Pinpoint the cell where the given text exists, returning its [x, y] midpoint coordinate. 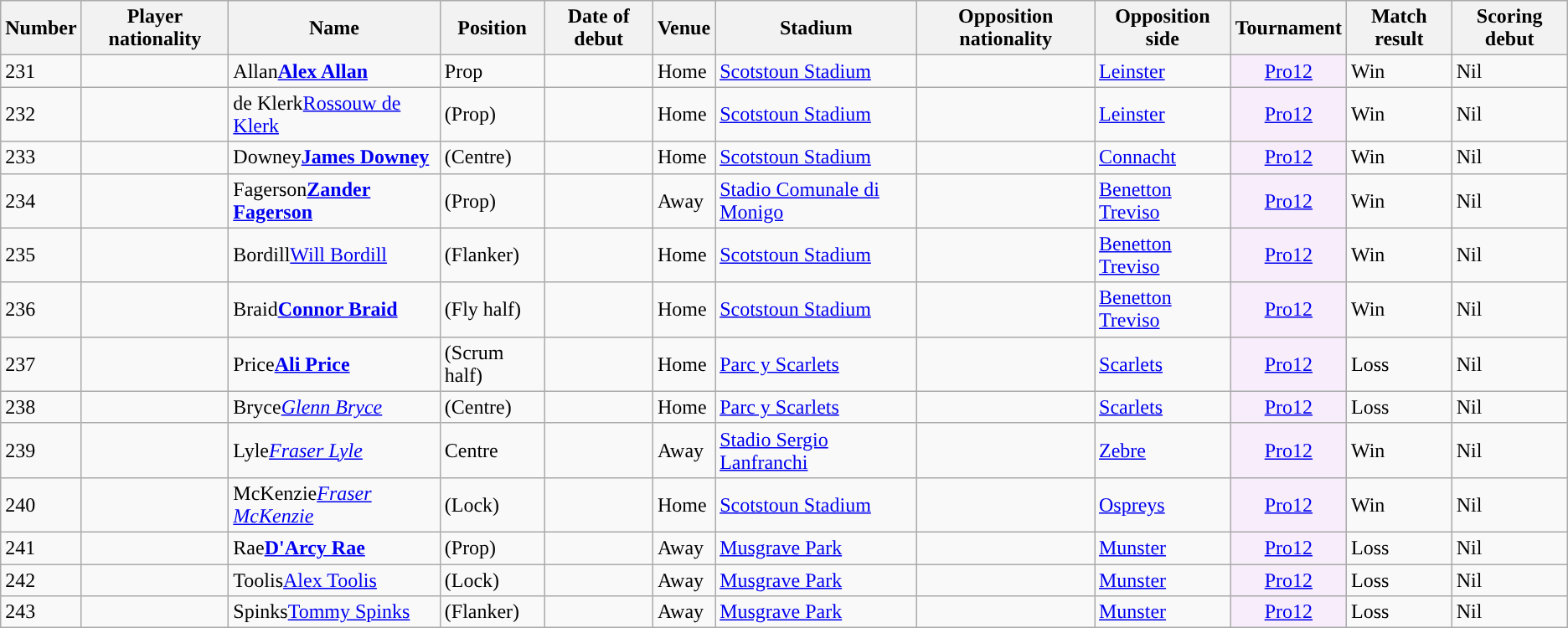
Stadio Comunale di Monigo [816, 201]
Opposition side [1163, 28]
Match result [1399, 28]
McKenzieFraser McKenzie [334, 504]
Stadio Sergio Lanfranchi [816, 450]
(Fly half) [493, 310]
Tournament [1288, 28]
Scoring debut [1509, 28]
Ospreys [1163, 504]
234 [41, 201]
DowneyJames Downey [334, 157]
BryceGlenn Bryce [334, 407]
Connacht [1163, 157]
233 [41, 157]
242 [41, 580]
(Scrum half) [493, 363]
Centre [493, 450]
240 [41, 504]
235 [41, 255]
LyleFraser Lyle [334, 450]
Date of debut [598, 28]
231 [41, 71]
Player nationality [155, 28]
FagersonZander Fagerson [334, 201]
Name [334, 28]
Stadium [816, 28]
AllanAlex Allan [334, 71]
Number [41, 28]
Prop [493, 71]
ToolisAlex Toolis [334, 580]
Position [493, 28]
241 [41, 548]
238 [41, 407]
232 [41, 114]
236 [41, 310]
Zebre [1163, 450]
de KlerkRossouw de Klerk [334, 114]
BraidConnor Braid [334, 310]
239 [41, 450]
Venue [683, 28]
Opposition nationality [1006, 28]
PriceAli Price [334, 363]
BordillWill Bordill [334, 255]
SpinksTommy Spinks [334, 612]
243 [41, 612]
RaeD'Arcy Rae [334, 548]
237 [41, 363]
